Determine the [X, Y] coordinate at the center of the cell enclosing the given text.  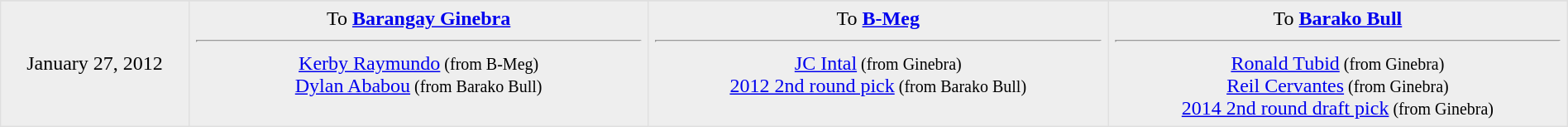
January 27, 2012 [95, 64]
To B-MegJC Intal (from Ginebra) 2012 2nd round pick (from Barako Bull) [878, 64]
To Barako BullRonald Tubid (from Ginebra) Reil Cervantes (from Ginebra) 2014 2nd round draft pick (from Ginebra) [1338, 64]
To Barangay GinebraKerby Raymundo (from B-Meg) Dylan Ababou (from Barako Bull) [418, 64]
